Find where the given text appears and provide that cell's center as [X, Y] coordinate. 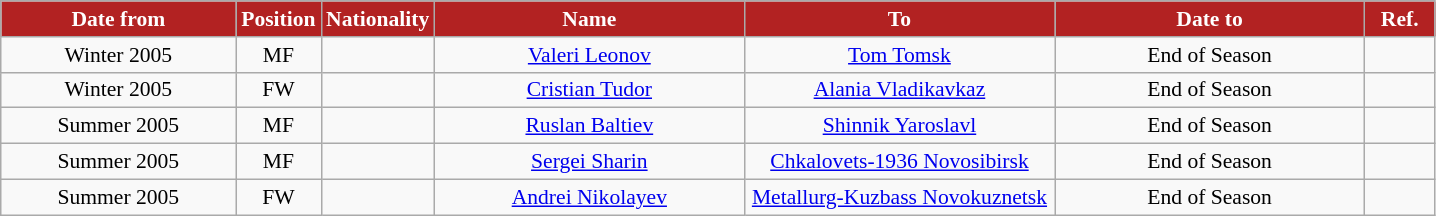
Valeri Leonov [589, 55]
Nationality [378, 19]
Name [589, 19]
Sergei Sharin [589, 162]
To [899, 19]
Alania Vladikavkaz [899, 90]
Date from [118, 19]
Metallurg-Kuzbass Novokuznetsk [899, 197]
Cristian Tudor [589, 90]
Ruslan Baltiev [589, 126]
Tom Tomsk [899, 55]
Date to [1210, 19]
Shinnik Yaroslavl [899, 126]
Position [278, 19]
Ref. [1400, 19]
Chkalovets-1936 Novosibirsk [899, 162]
Andrei Nikolayev [589, 197]
